Identify which cell holds the provided text, then report its [x, y] central coordinate. 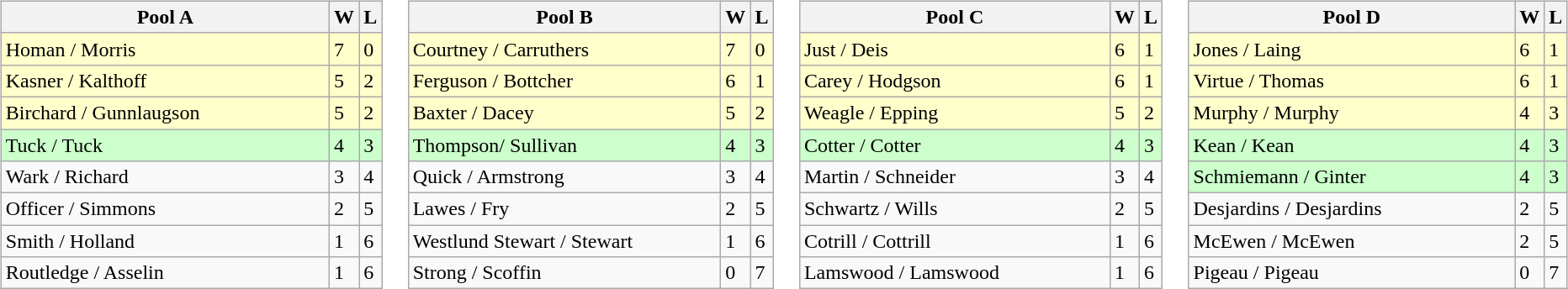
Murphy / Murphy [1352, 113]
Quick / Armstrong [564, 177]
Kean / Kean [1352, 145]
Pool A [165, 17]
Pool D [1352, 17]
Homan / Morris [165, 49]
Birchard / Gunnlaugson [165, 113]
Smith / Holland [165, 241]
Pool C [954, 17]
Cotrill / Cottrill [954, 241]
Carey / Hodgson [954, 81]
Routledge / Asselin [165, 273]
Pool B [564, 17]
Strong / Scoffin [564, 273]
Kasner / Kalthoff [165, 81]
Schwartz / Wills [954, 209]
Lamswood / Lamswood [954, 273]
Westlund Stewart / Stewart [564, 241]
Tuck / Tuck [165, 145]
Pigeau / Pigeau [1352, 273]
Jones / Laing [1352, 49]
Wark / Richard [165, 177]
Courtney / Carruthers [564, 49]
Lawes / Fry [564, 209]
Virtue / Thomas [1352, 81]
Just / Deis [954, 49]
Martin / Schneider [954, 177]
Schmiemann / Ginter [1352, 177]
Baxter / Dacey [564, 113]
Desjardins / Desjardins [1352, 209]
McEwen / McEwen [1352, 241]
Thompson/ Sullivan [564, 145]
Ferguson / Bottcher [564, 81]
Cotter / Cotter [954, 145]
Officer / Simmons [165, 209]
Weagle / Epping [954, 113]
